Search for the cell housing the specified text and yield its (X, Y) center coordinate. 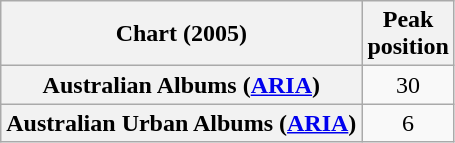
Chart (2005) (182, 34)
6 (408, 123)
30 (408, 85)
Peakposition (408, 34)
Australian Urban Albums (ARIA) (182, 123)
Australian Albums (ARIA) (182, 85)
